Return (X, Y) of the center of cell containing provided text 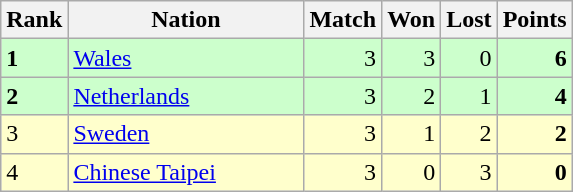
Won (412, 20)
Rank (34, 20)
Sweden (186, 134)
6 (534, 58)
Lost (469, 20)
Chinese Taipei (186, 172)
Netherlands (186, 96)
Points (534, 20)
Nation (186, 20)
Wales (186, 58)
Match (343, 20)
